Return [X, Y] of the center of cell containing provided text 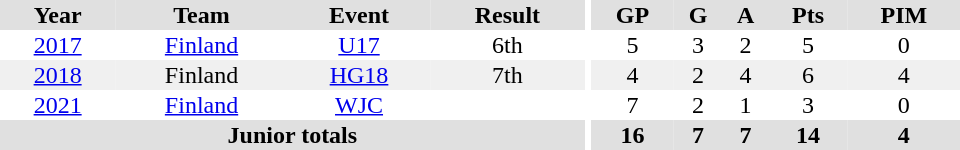
Result [507, 15]
A [746, 15]
Pts [808, 15]
PIM [904, 15]
6 [808, 75]
2021 [58, 105]
Junior totals [292, 135]
HG18 [359, 75]
2017 [58, 45]
G [698, 15]
Year [58, 15]
2018 [58, 75]
WJC [359, 105]
14 [808, 135]
Team [202, 15]
1 [746, 105]
Event [359, 15]
6th [507, 45]
GP [632, 15]
16 [632, 135]
7th [507, 75]
U17 [359, 45]
